From the cell containing the given text, extract its center point as (x, y) coordinate. 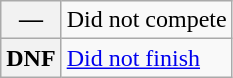
— (31, 20)
Did not compete (146, 20)
Did not finish (146, 58)
DNF (31, 58)
